Search for the cell housing the specified text and yield its (x, y) center coordinate. 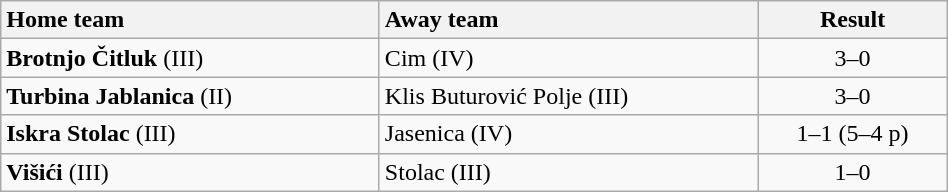
Stolac (III) (568, 172)
Jasenica (IV) (568, 134)
Away team (568, 20)
Result (852, 20)
Home team (190, 20)
Višići (III) (190, 172)
Klis Buturović Polje (III) (568, 96)
1–0 (852, 172)
Cim (IV) (568, 58)
1–1 (5–4 p) (852, 134)
Turbina Jablanica (II) (190, 96)
Brotnjo Čitluk (III) (190, 58)
Iskra Stolac (III) (190, 134)
